Provide the (x, y) coordinate of the cell's center where the given text is located.  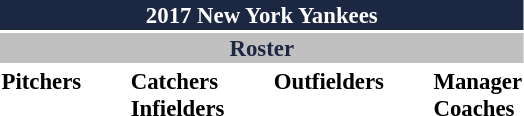
Roster (262, 48)
2017 New York Yankees (262, 15)
